Search for the cell housing the specified text and yield its (X, Y) center coordinate. 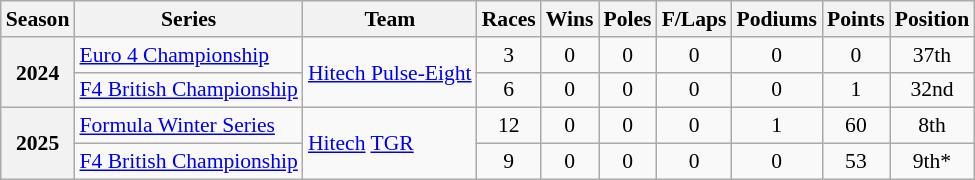
37th (932, 55)
12 (509, 126)
Team (390, 19)
6 (509, 90)
Poles (627, 19)
Points (856, 19)
F/Laps (694, 19)
Podiums (778, 19)
Series (188, 19)
Season (38, 19)
Formula Winter Series (188, 126)
Euro 4 Championship (188, 55)
53 (856, 162)
2025 (38, 144)
Races (509, 19)
9th* (932, 162)
Hitech TGR (390, 144)
8th (932, 126)
9 (509, 162)
3 (509, 55)
Wins (570, 19)
32nd (932, 90)
60 (856, 126)
Position (932, 19)
2024 (38, 72)
Hitech Pulse-Eight (390, 72)
